Search for the cell housing the specified text and yield its [X, Y] center coordinate. 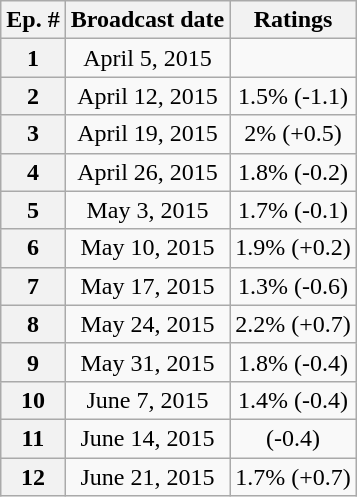
May 31, 2015 [148, 362]
4 [33, 172]
May 17, 2015 [148, 286]
Ep. # [33, 20]
2.2% (+0.7) [294, 324]
April 5, 2015 [148, 58]
April 12, 2015 [148, 96]
1.7% (+0.7) [294, 477]
3 [33, 134]
May 10, 2015 [148, 248]
11 [33, 438]
1.5% (-1.1) [294, 96]
1.7% (-0.1) [294, 210]
Ratings [294, 20]
June 21, 2015 [148, 477]
7 [33, 286]
6 [33, 248]
1.9% (+0.2) [294, 248]
April 26, 2015 [148, 172]
Broadcast date [148, 20]
1.8% (-0.4) [294, 362]
2 [33, 96]
April 19, 2015 [148, 134]
May 3, 2015 [148, 210]
8 [33, 324]
June 14, 2015 [148, 438]
June 7, 2015 [148, 400]
1.8% (-0.2) [294, 172]
1.3% (-0.6) [294, 286]
(-0.4) [294, 438]
1.4% (-0.4) [294, 400]
10 [33, 400]
2% (+0.5) [294, 134]
May 24, 2015 [148, 324]
9 [33, 362]
5 [33, 210]
12 [33, 477]
1 [33, 58]
